Return [X, Y] of the center of cell containing provided text 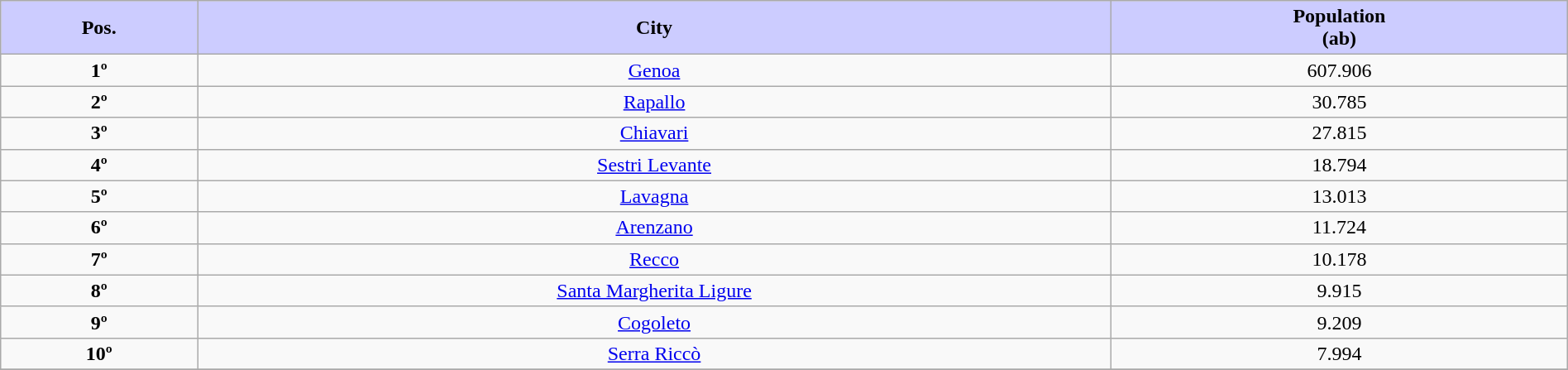
8º [99, 291]
30.785 [1340, 102]
7º [99, 259]
5º [99, 196]
Recco [655, 259]
Rapallo [655, 102]
Serra Riccò [655, 353]
Genoa [655, 70]
7.994 [1340, 353]
Santa Margherita Ligure [655, 291]
9.915 [1340, 291]
Population (ab) [1340, 28]
10º [99, 353]
9.209 [1340, 322]
City [655, 28]
Lavagna [655, 196]
3º [99, 133]
27.815 [1340, 133]
Pos. [99, 28]
1º [99, 70]
2º [99, 102]
11.724 [1340, 228]
Chiavari [655, 133]
13.013 [1340, 196]
607.906 [1340, 70]
Cogoleto [655, 322]
10.178 [1340, 259]
Sestri Levante [655, 165]
6º [99, 228]
Arenzano [655, 228]
18.794 [1340, 165]
9º [99, 322]
4º [99, 165]
